Pinpoint the cell where the given text exists, returning its [x, y] midpoint coordinate. 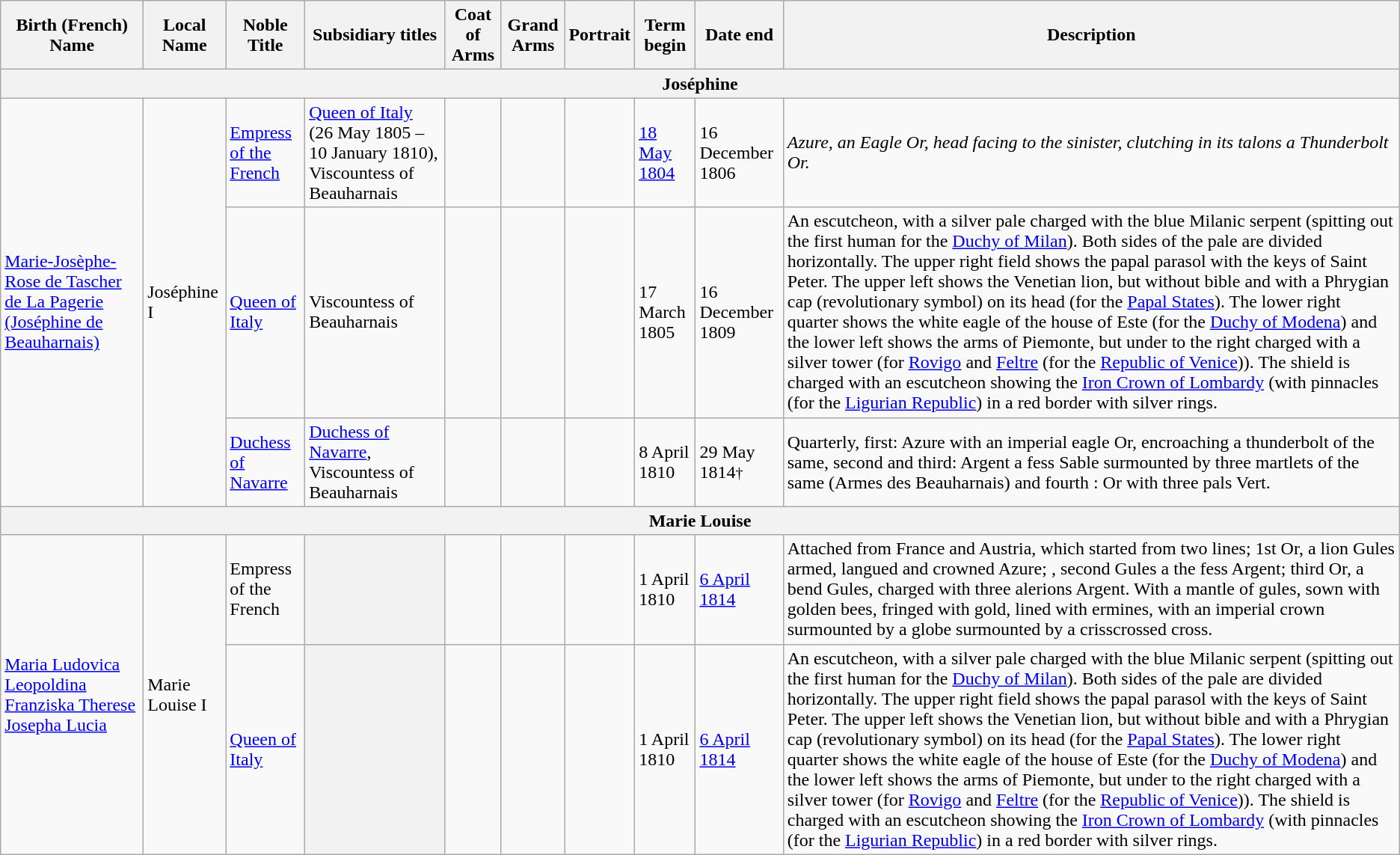
16 December 1809 [739, 313]
Queen of Italy (26 May 1805 – 10 January 1810), Viscountess of Beauharnais [375, 153]
Grand Arms [532, 35]
Joséphine [700, 84]
Joséphine I [185, 302]
29 May 1814† [739, 462]
8 April 1810 [666, 462]
Marie Louise [700, 521]
Noble Title [265, 35]
Portrait [600, 35]
16 December 1806 [739, 153]
Marie-Josèphe-Rose de Tascher de La Pagerie (Joséphine de Beauharnais) [72, 302]
Duchess of Navarre,Viscountess of Beauharnais [375, 462]
Maria Ludovica Leopoldina Franziska Therese Josepha Lucia [72, 694]
18 May 1804 [666, 153]
Term begin [666, 35]
Birth (French) Name [72, 35]
Azure, an Eagle Or, head facing to the sinister, clutching in its talons a Thunderbolt Or. [1091, 153]
Subsidiary titles [375, 35]
Coat of Arms [473, 35]
Local Name [185, 35]
Description [1091, 35]
Duchess of Navarre [265, 462]
17 March 1805 [666, 313]
Marie Louise I [185, 694]
Viscountess of Beauharnais [375, 313]
Date end [739, 35]
